Provide the [x, y] coordinate of the cell's center where the given text is located.  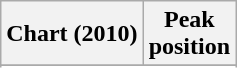
Chart (2010) [72, 34]
Peakposition [189, 34]
